Output the (x, y) coordinate of the center of the cell containing the given text.  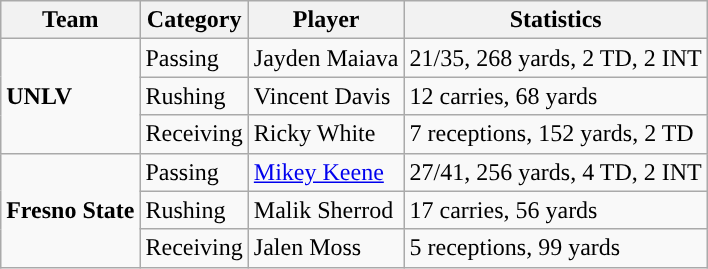
7 receptions, 152 yards, 2 TD (556, 134)
Mikey Keene (326, 172)
Malik Sherrod (326, 210)
UNLV (70, 96)
Vincent Davis (326, 96)
5 receptions, 99 yards (556, 248)
Team (70, 20)
Jalen Moss (326, 248)
Player (326, 20)
Fresno State (70, 210)
Ricky White (326, 134)
27/41, 256 yards, 4 TD, 2 INT (556, 172)
Jayden Maiava (326, 58)
17 carries, 56 yards (556, 210)
Category (194, 20)
Statistics (556, 20)
21/35, 268 yards, 2 TD, 2 INT (556, 58)
12 carries, 68 yards (556, 96)
